From the cell containing the given text, extract its center point as (X, Y) coordinate. 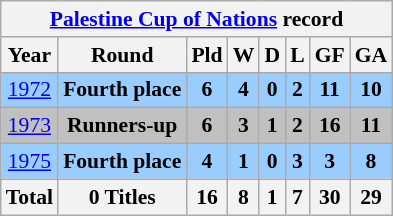
GF (330, 55)
GA (372, 55)
1975 (30, 162)
Round (122, 55)
Total (30, 197)
Year (30, 55)
7 (298, 197)
W (244, 55)
0 Titles (122, 197)
10 (372, 90)
D (272, 55)
Runners-up (122, 126)
Pld (206, 55)
29 (372, 197)
L (298, 55)
30 (330, 197)
1972 (30, 90)
Palestine Cup of Nations record (197, 19)
1973 (30, 126)
